For the text-containing cell, return its midpoint in [X, Y] coordinate format. 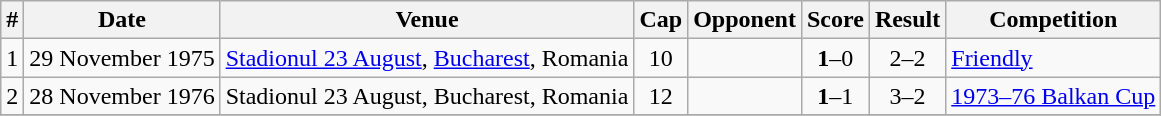
1 [12, 58]
2 [12, 96]
Score [835, 20]
Cap [661, 20]
1–0 [835, 58]
12 [661, 96]
1–1 [835, 96]
# [12, 20]
Friendly [1054, 58]
10 [661, 58]
Venue [427, 20]
Result [907, 20]
29 November 1975 [122, 58]
2–2 [907, 58]
Date [122, 20]
28 November 1976 [122, 96]
Competition [1054, 20]
3–2 [907, 96]
Opponent [745, 20]
1973–76 Balkan Cup [1054, 96]
